Determine the (X, Y) coordinate at the center of the cell enclosing the given text.  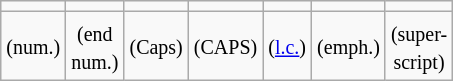
(l.c.) (288, 46)
(emph.) (349, 46)
(num.) (34, 46)
(super-script) (418, 46)
(end num.) (95, 46)
(Caps) (156, 46)
(CAPS) (225, 46)
